Return [x, y] of the center of cell containing provided text 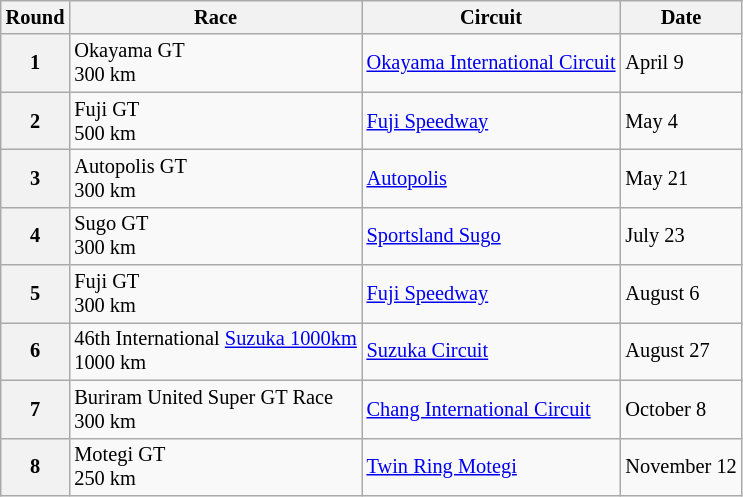
Circuit [492, 17]
Okayama GT300 km [215, 63]
Date [680, 17]
August 27 [680, 351]
Fuji GT 500 km [215, 121]
3 [36, 178]
November 12 [680, 467]
Autopolis GT300 km [215, 178]
Sportsland Sugo [492, 236]
Twin Ring Motegi [492, 467]
8 [36, 467]
1 [36, 63]
October 8 [680, 409]
Fuji GT 300 km [215, 294]
Okayama International Circuit [492, 63]
7 [36, 409]
Motegi GT250 km [215, 467]
August 6 [680, 294]
4 [36, 236]
6 [36, 351]
46th International Suzuka 1000km1000 km [215, 351]
April 9 [680, 63]
Suzuka Circuit [492, 351]
5 [36, 294]
Chang International Circuit [492, 409]
2 [36, 121]
Sugo GT 300 km [215, 236]
Race [215, 17]
July 23 [680, 236]
May 21 [680, 178]
Buriram United Super GT Race300 km [215, 409]
Round [36, 17]
May 4 [680, 121]
Autopolis [492, 178]
